Locate the cell with the specified text and output its [X, Y] center coordinate. 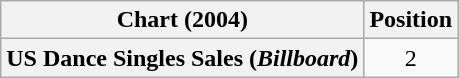
Chart (2004) [182, 20]
US Dance Singles Sales (Billboard) [182, 58]
2 [411, 58]
Position [411, 20]
